Identify which cell holds the provided text, then report its [X, Y] central coordinate. 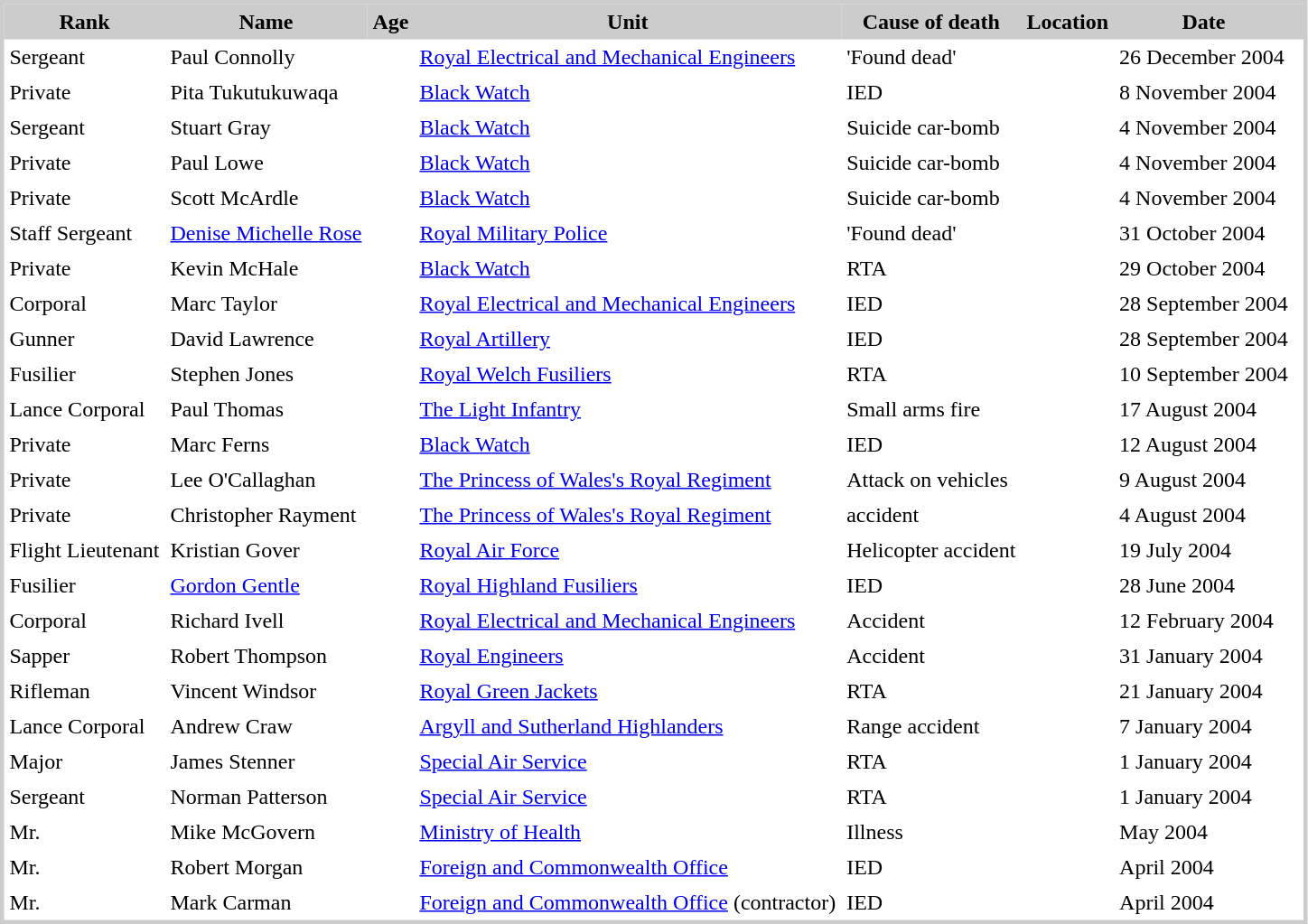
10 September 2004 [1203, 374]
Norman Patterson [266, 797]
7 January 2004 [1203, 726]
Helicopter accident [930, 551]
Flight Lieutenant [84, 551]
31 January 2004 [1203, 656]
May 2004 [1203, 833]
Foreign and Commonwealth Office [627, 867]
Range accident [930, 726]
Major [84, 762]
Royal Air Force [627, 551]
Lee O'Callaghan [266, 481]
Royal Military Police [627, 233]
26 December 2004 [1203, 58]
Name [266, 22]
James Stenner [266, 762]
Gunner [84, 340]
Kevin McHale [266, 269]
David Lawrence [266, 340]
Illness [930, 833]
Location [1068, 22]
Age [390, 22]
Paul Lowe [266, 163]
Ministry of Health [627, 833]
Richard Ivell [266, 621]
Rifleman [84, 692]
Gordon Gentle [266, 585]
Mark Carman [266, 903]
21 January 2004 [1203, 692]
Small arms fire [930, 410]
Stuart Gray [266, 128]
Kristian Gover [266, 551]
Paul Thomas [266, 410]
Stephen Jones [266, 374]
Mike McGovern [266, 833]
Royal Highland Fusiliers [627, 585]
Date [1203, 22]
19 July 2004 [1203, 551]
Royal Artillery [627, 340]
Denise Michelle Rose [266, 233]
28 June 2004 [1203, 585]
Cause of death [930, 22]
Marc Ferns [266, 444]
29 October 2004 [1203, 269]
Andrew Craw [266, 726]
31 October 2004 [1203, 233]
4 August 2004 [1203, 515]
Royal Engineers [627, 656]
Royal Green Jackets [627, 692]
Rank [84, 22]
Unit [627, 22]
12 February 2004 [1203, 621]
12 August 2004 [1203, 444]
Robert Thompson [266, 656]
Paul Connolly [266, 58]
The Light Infantry [627, 410]
Marc Taylor [266, 303]
Robert Morgan [266, 867]
17 August 2004 [1203, 410]
Foreign and Commonwealth Office (contractor) [627, 903]
Attack on vehicles [930, 481]
Vincent Windsor [266, 692]
Staff Sergeant [84, 233]
Royal Welch Fusiliers [627, 374]
Pita Tukutukuwaqa [266, 92]
Christopher Rayment [266, 515]
8 November 2004 [1203, 92]
Argyll and Sutherland Highlanders [627, 726]
Sapper [84, 656]
9 August 2004 [1203, 481]
Scott McArdle [266, 199]
accident [930, 515]
